Output the [X, Y] coordinate of the center of the cell containing the given text.  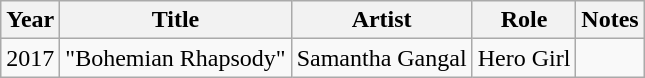
Artist [382, 20]
Notes [610, 20]
Year [30, 20]
Samantha Gangal [382, 58]
Role [524, 20]
2017 [30, 58]
"Bohemian Rhapsody" [176, 58]
Hero Girl [524, 58]
Title [176, 20]
